For the text-containing cell, return its midpoint in [X, Y] coordinate format. 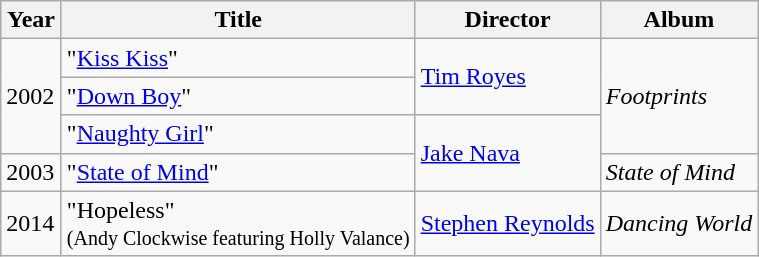
Year [32, 20]
Stephen Reynolds [508, 224]
Album [679, 20]
2002 [32, 96]
"Hopeless"(Andy Clockwise featuring Holly Valance) [238, 224]
Jake Nava [508, 153]
Director [508, 20]
"State of Mind" [238, 172]
"Kiss Kiss" [238, 58]
"Down Boy" [238, 96]
Dancing World [679, 224]
Tim Royes [508, 77]
Footprints [679, 96]
"Naughty Girl" [238, 134]
Title [238, 20]
2014 [32, 224]
State of Mind [679, 172]
2003 [32, 172]
